Return (X, Y) of the center of cell containing provided text 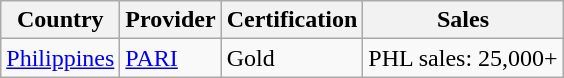
Country (60, 20)
Provider (170, 20)
Philippines (60, 58)
Sales (463, 20)
Certification (292, 20)
Gold (292, 58)
PHL sales: 25,000+ (463, 58)
PARI (170, 58)
